Find where the given text appears and provide that cell's center as (X, Y) coordinate. 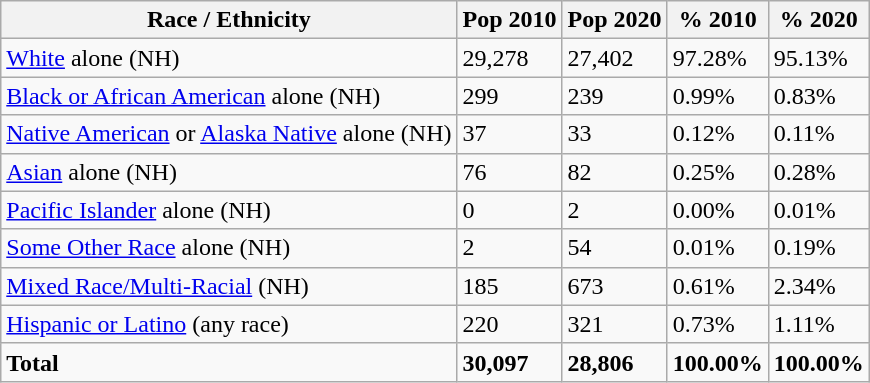
Pop 2020 (614, 20)
1.11% (818, 324)
% 2010 (718, 20)
Pop 2010 (510, 20)
54 (614, 248)
28,806 (614, 362)
0.00% (718, 210)
82 (614, 172)
95.13% (818, 58)
0.61% (718, 286)
Some Other Race alone (NH) (229, 248)
0.28% (818, 172)
220 (510, 324)
0.11% (818, 134)
33 (614, 134)
29,278 (510, 58)
0.73% (718, 324)
27,402 (614, 58)
0 (510, 210)
673 (614, 286)
Native American or Alaska Native alone (NH) (229, 134)
Asian alone (NH) (229, 172)
76 (510, 172)
0.19% (818, 248)
0.12% (718, 134)
239 (614, 96)
Race / Ethnicity (229, 20)
0.99% (718, 96)
30,097 (510, 362)
Mixed Race/Multi-Racial (NH) (229, 286)
Black or African American alone (NH) (229, 96)
Pacific Islander alone (NH) (229, 210)
0.83% (818, 96)
Hispanic or Latino (any race) (229, 324)
% 2020 (818, 20)
299 (510, 96)
Total (229, 362)
321 (614, 324)
37 (510, 134)
White alone (NH) (229, 58)
0.25% (718, 172)
185 (510, 286)
2.34% (818, 286)
97.28% (718, 58)
